Output the [x, y] coordinate of the center of the cell containing the given text.  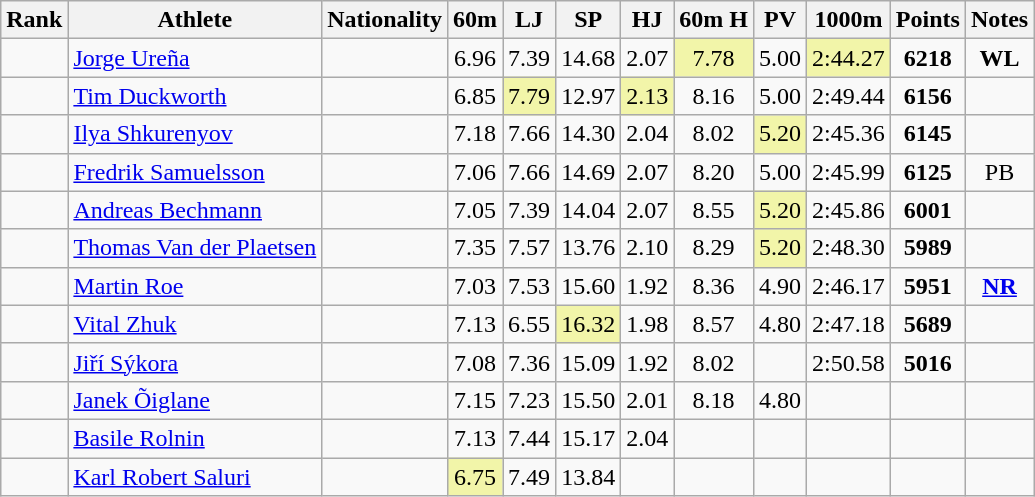
2:47.18 [849, 324]
6.85 [474, 96]
6001 [928, 210]
8.29 [714, 248]
8.16 [714, 96]
1000m [849, 20]
7.79 [530, 96]
2:44.27 [849, 58]
15.60 [588, 286]
2:49.44 [849, 96]
Martin Roe [195, 286]
5951 [928, 286]
6145 [928, 134]
7.08 [474, 362]
8.57 [714, 324]
6156 [928, 96]
12.97 [588, 96]
2:48.30 [849, 248]
7.06 [474, 172]
15.50 [588, 400]
2:50.58 [849, 362]
60m H [714, 20]
HJ [648, 20]
Jorge Ureña [195, 58]
60m [474, 20]
Karl Robert Saluri [195, 477]
15.09 [588, 362]
NR [999, 286]
7.18 [474, 134]
Andreas Bechmann [195, 210]
5989 [928, 248]
SP [588, 20]
PB [999, 172]
7.49 [530, 477]
8.20 [714, 172]
1.98 [648, 324]
5689 [928, 324]
Fredrik Samuelsson [195, 172]
7.44 [530, 438]
13.84 [588, 477]
2.10 [648, 248]
WL [999, 58]
Rank [34, 20]
Notes [999, 20]
14.68 [588, 58]
2:45.86 [849, 210]
14.30 [588, 134]
4.90 [780, 286]
7.35 [474, 248]
Jiří Sýkora [195, 362]
Basile Rolnin [195, 438]
14.04 [588, 210]
7.05 [474, 210]
6.96 [474, 58]
15.17 [588, 438]
Ilya Shkurenyov [195, 134]
Thomas Van der Plaetsen [195, 248]
14.69 [588, 172]
Points [928, 20]
2:46.17 [849, 286]
Janek Õiglane [195, 400]
7.03 [474, 286]
7.53 [530, 286]
8.18 [714, 400]
7.57 [530, 248]
7.15 [474, 400]
Nationality [385, 20]
13.76 [588, 248]
LJ [530, 20]
6.55 [530, 324]
6218 [928, 58]
6125 [928, 172]
PV [780, 20]
2.01 [648, 400]
16.32 [588, 324]
7.23 [530, 400]
8.36 [714, 286]
7.36 [530, 362]
2.13 [648, 96]
6.75 [474, 477]
7.78 [714, 58]
Vital Zhuk [195, 324]
5016 [928, 362]
Athlete [195, 20]
8.55 [714, 210]
2:45.99 [849, 172]
Tim Duckworth [195, 96]
2:45.36 [849, 134]
